Capture the cell that displays the provided text and extract its (x, y) central coordinate. 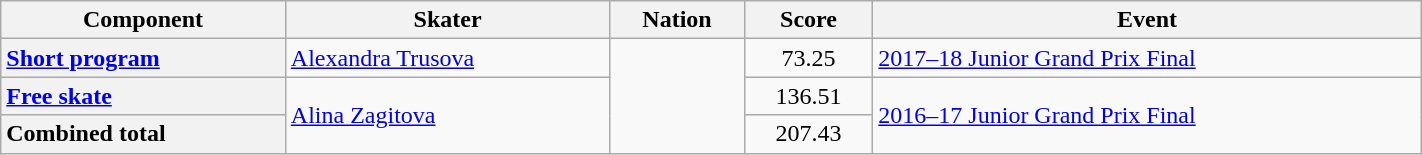
Free skate (144, 96)
Event (1147, 20)
Short program (144, 58)
Skater (448, 20)
73.25 (808, 58)
Combined total (144, 134)
Nation (677, 20)
136.51 (808, 96)
Component (144, 20)
2017–18 Junior Grand Prix Final (1147, 58)
Alexandra Trusova (448, 58)
2016–17 Junior Grand Prix Final (1147, 115)
207.43 (808, 134)
Score (808, 20)
Alina Zagitova (448, 115)
